Extract the [x, y] coordinate from the center of the cell holding the provided text.  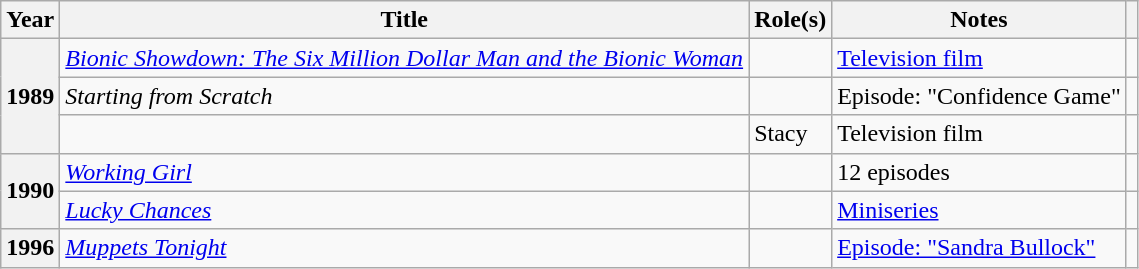
Starting from Scratch [404, 96]
Episode: "Confidence Game" [980, 96]
Muppets Tonight [404, 248]
Role(s) [790, 20]
Stacy [790, 134]
1990 [30, 191]
Episode: "Sandra Bullock" [980, 248]
Notes [980, 20]
Year [30, 20]
Working Girl [404, 172]
1989 [30, 96]
Miniseries [980, 210]
Bionic Showdown: The Six Million Dollar Man and the Bionic Woman [404, 58]
Title [404, 20]
1996 [30, 248]
12 episodes [980, 172]
Lucky Chances [404, 210]
